Locate the cell with the specified text and output its (X, Y) center coordinate. 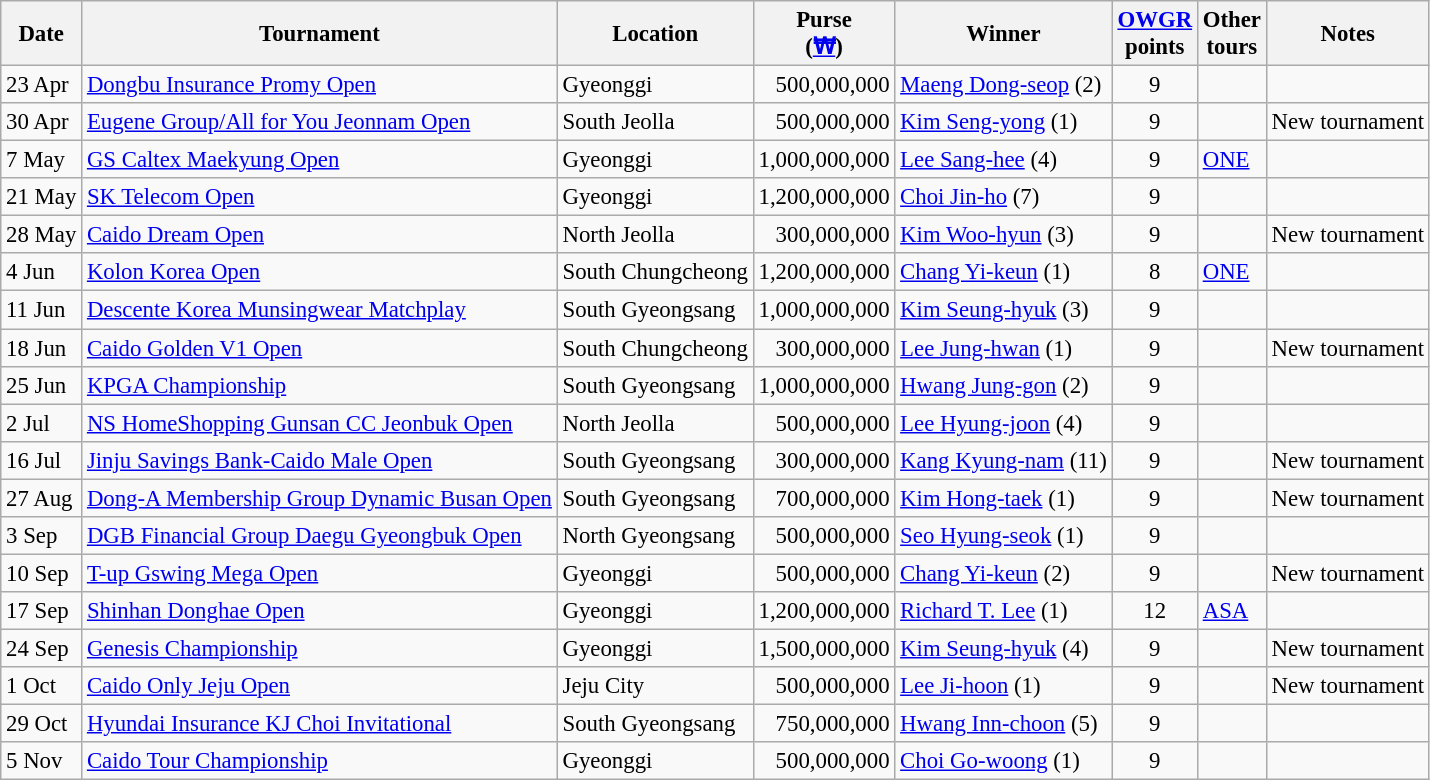
700,000,000 (824, 498)
Lee Sang-hee (4) (1004, 160)
Chang Yi-keun (1) (1004, 273)
Choi Jin-ho (7) (1004, 197)
SK Telecom Open (320, 197)
Hyundai Insurance KJ Choi Invitational (320, 724)
Kim Seng-yong (1) (1004, 122)
Caido Tour Championship (320, 761)
Jinju Savings Bank-Caido Male Open (320, 460)
Chang Yi-keun (2) (1004, 573)
5 Nov (42, 761)
Dong-A Membership Group Dynamic Busan Open (320, 498)
Lee Jung-hwan (1) (1004, 348)
NS HomeShopping Gunsan CC Jeonbuk Open (320, 423)
30 Apr (42, 122)
Jeju City (655, 686)
29 Oct (42, 724)
Dongbu Insurance Promy Open (320, 85)
Kim Hong-taek (1) (1004, 498)
North Gyeongsang (655, 536)
Shinhan Donghae Open (320, 611)
Maeng Dong-seop (2) (1004, 85)
Hwang Jung-gon (2) (1004, 385)
Kang Kyung-nam (11) (1004, 460)
Date (42, 34)
Winner (1004, 34)
ASA (1232, 611)
23 Apr (42, 85)
Tournament (320, 34)
Hwang Inn-choon (5) (1004, 724)
Lee Ji-hoon (1) (1004, 686)
KPGA Championship (320, 385)
Notes (1348, 34)
8 (1154, 273)
Genesis Championship (320, 648)
Caido Golden V1 Open (320, 348)
Richard T. Lee (1) (1004, 611)
T-up Gswing Mega Open (320, 573)
Seo Hyung-seok (1) (1004, 536)
2 Jul (42, 423)
Choi Go-woong (1) (1004, 761)
DGB Financial Group Daegu Gyeongbuk Open (320, 536)
Caido Only Jeju Open (320, 686)
Kim Woo-hyun (3) (1004, 235)
Kim Seung-hyuk (4) (1004, 648)
17 Sep (42, 611)
Othertours (1232, 34)
28 May (42, 235)
Kolon Korea Open (320, 273)
OWGRpoints (1154, 34)
Descente Korea Munsingwear Matchplay (320, 310)
10 Sep (42, 573)
Kim Seung-hyuk (3) (1004, 310)
25 Jun (42, 385)
Location (655, 34)
11 Jun (42, 310)
1,500,000,000 (824, 648)
27 Aug (42, 498)
7 May (42, 160)
18 Jun (42, 348)
4 Jun (42, 273)
1 Oct (42, 686)
21 May (42, 197)
Purse(₩) (824, 34)
12 (1154, 611)
Caido Dream Open (320, 235)
South Jeolla (655, 122)
3 Sep (42, 536)
Lee Hyung-joon (4) (1004, 423)
750,000,000 (824, 724)
16 Jul (42, 460)
24 Sep (42, 648)
Eugene Group/All for You Jeonnam Open (320, 122)
GS Caltex Maekyung Open (320, 160)
